Search for the cell housing the specified text and yield its (X, Y) center coordinate. 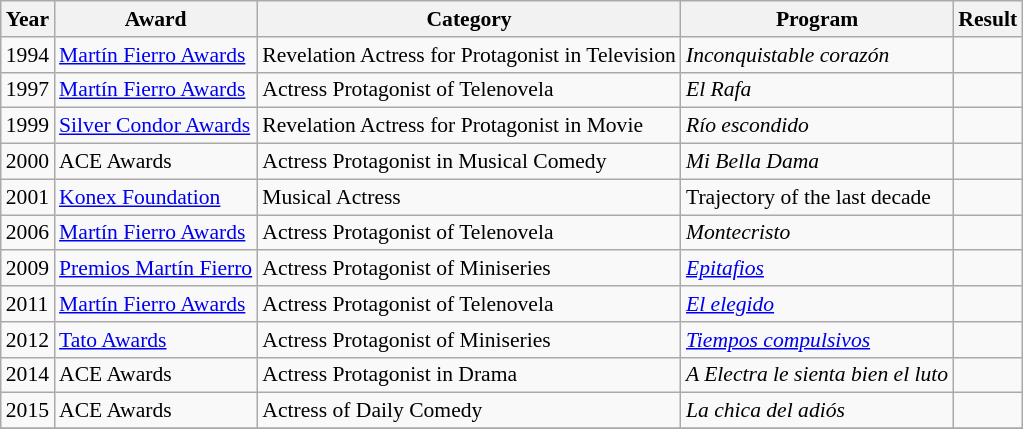
2009 (28, 269)
1999 (28, 126)
2012 (28, 340)
El elegido (817, 304)
Tato Awards (156, 340)
Revelation Actress for Protagonist in Movie (469, 126)
Inconquistable corazón (817, 55)
Actress of Daily Comedy (469, 411)
Premios Martín Fierro (156, 269)
1997 (28, 90)
Actress Protagonist in Drama (469, 375)
Epitafios (817, 269)
2011 (28, 304)
2006 (28, 233)
Actress Protagonist in Musical Comedy (469, 162)
La chica del adiós (817, 411)
Result (988, 19)
Silver Condor Awards (156, 126)
El Rafa (817, 90)
Award (156, 19)
Year (28, 19)
Tiempos compulsivos (817, 340)
Konex Foundation (156, 197)
2001 (28, 197)
Montecristo (817, 233)
2014 (28, 375)
Río escondido (817, 126)
Musical Actress (469, 197)
A Electra le sienta bien el luto (817, 375)
Trajectory of the last decade (817, 197)
1994 (28, 55)
Program (817, 19)
2015 (28, 411)
2000 (28, 162)
Category (469, 19)
Mi Bella Dama (817, 162)
Revelation Actress for Protagonist in Television (469, 55)
